Detect which cell encompasses the target text, then output its (X, Y) center coordinate. 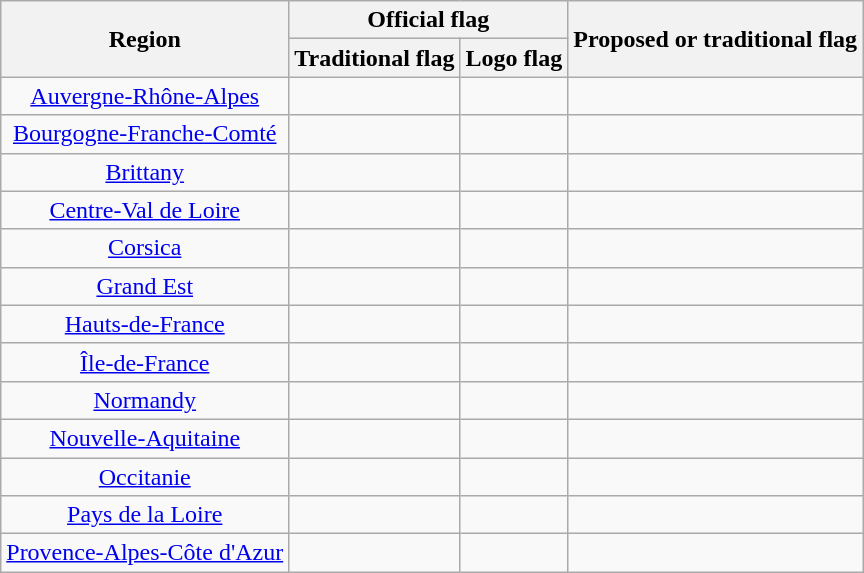
Bourgogne-Franche-Comté (145, 134)
Nouvelle-Aquitaine (145, 438)
Region (145, 39)
Grand Est (145, 286)
Occitanie (145, 477)
Auvergne-Rhône-Alpes (145, 96)
Traditional flag (374, 58)
Brittany (145, 172)
Corsica (145, 248)
Île-de-France (145, 362)
Centre-Val de Loire (145, 210)
Pays de la Loire (145, 515)
Proposed or traditional flag (716, 39)
Official flag (428, 20)
Hauts-de-France (145, 324)
Provence-Alpes-Côte d'Azur (145, 553)
Normandy (145, 400)
Logo flag (514, 58)
